Extract the [x, y] coordinate from the center of the cell holding the provided text.  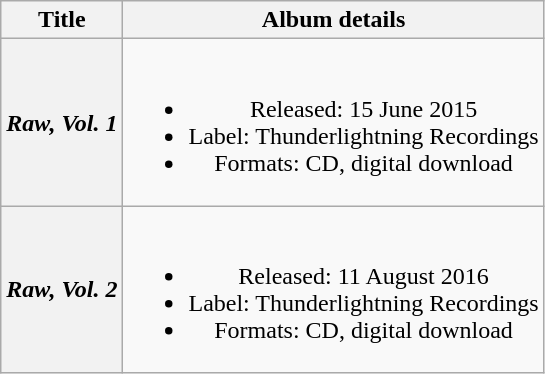
Released: 15 June 2015Label: Thunderlightning RecordingsFormats: CD, digital download [334, 122]
Title [62, 20]
Raw, Vol. 1 [62, 122]
Raw, Vol. 2 [62, 290]
Released: 11 August 2016Label: Thunderlightning RecordingsFormats: CD, digital download [334, 290]
Album details [334, 20]
